From the cell containing the given text, extract its center point as [x, y] coordinate. 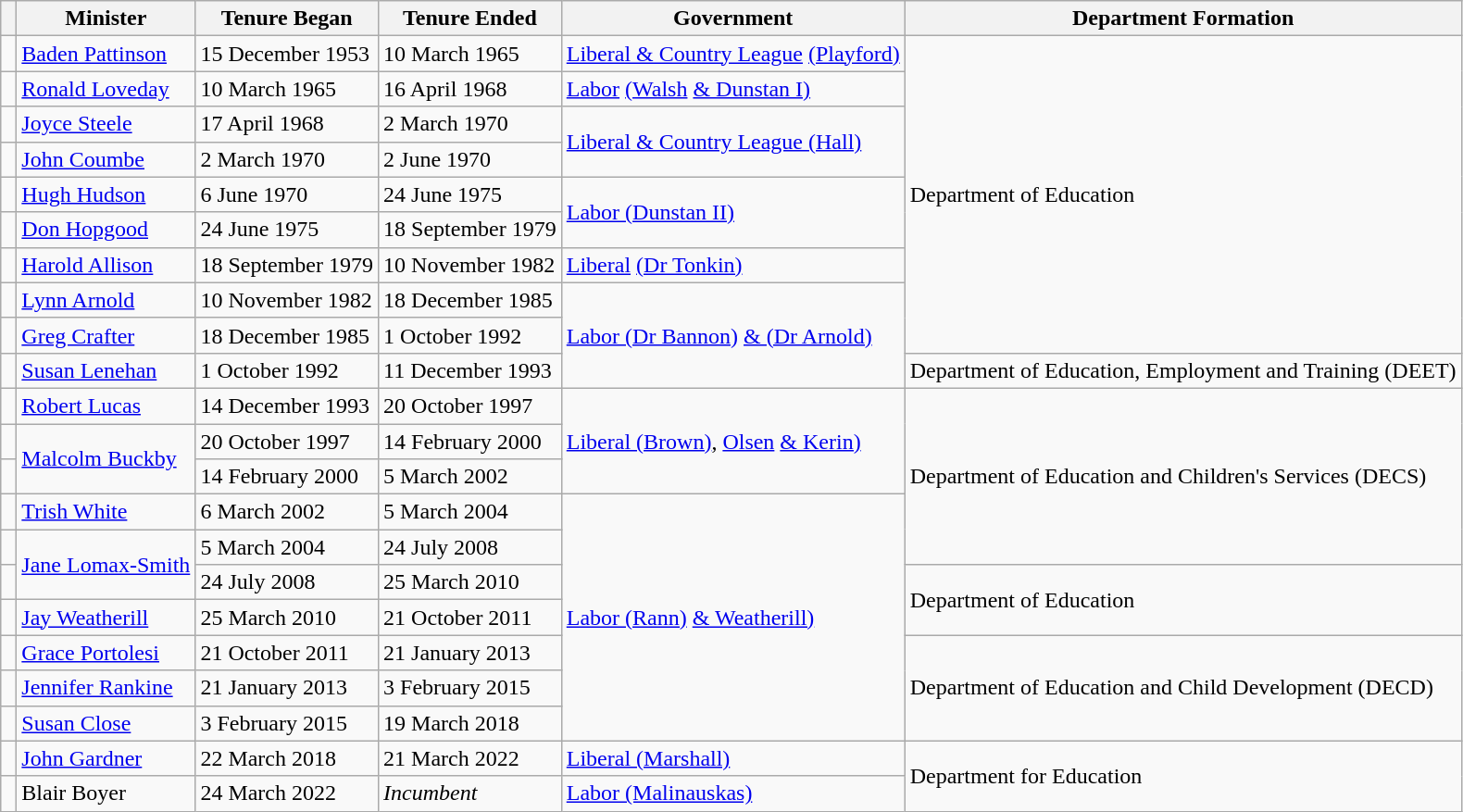
Grace Portolesi [106, 653]
17 April 1968 [287, 124]
2 June 1970 [470, 159]
Liberal (Dr Tonkin) [733, 265]
Lynn Arnold [106, 300]
John Gardner [106, 758]
Department of Education and Children's Services (DECS) [1183, 476]
Labor (Rann) & Weatherill) [733, 618]
15 December 1953 [287, 54]
Liberal & Country League (Playford) [733, 54]
Joyce Steele [106, 124]
Liberal & Country League (Hall) [733, 142]
Blair Boyer [106, 793]
Tenure Ended [470, 19]
11 December 1993 [470, 370]
Liberal (Brown), Olsen & Kerin) [733, 441]
Harold Allison [106, 265]
Jane Lomax-Smith [106, 565]
Baden Pattinson [106, 54]
Department of Education, Employment and Training (DEET) [1183, 370]
Ronald Loveday [106, 89]
14 December 1993 [287, 406]
Susan Close [106, 723]
Labor (Dr Bannon) & (Dr Arnold) [733, 335]
Department Formation [1183, 19]
Incumbent [470, 793]
6 March 2002 [287, 512]
Labor (Dunstan II) [733, 212]
Labor (Malinauskas) [733, 793]
19 March 2018 [470, 723]
Tenure Began [287, 19]
24 March 2022 [287, 793]
Government [733, 19]
Department of Education and Child Development (DECD) [1183, 688]
Robert Lucas [106, 406]
Department for Education [1183, 776]
5 March 2002 [470, 477]
Don Hopgood [106, 230]
Malcolm Buckby [106, 459]
Liberal (Marshall) [733, 758]
Jay Weatherill [106, 618]
21 March 2022 [470, 758]
Hugh Hudson [106, 194]
Labor (Walsh & Dunstan I) [733, 89]
Jennifer Rankine [106, 688]
Greg Crafter [106, 335]
John Coumbe [106, 159]
22 March 2018 [287, 758]
Susan Lenehan [106, 370]
6 June 1970 [287, 194]
Minister [106, 19]
Trish White [106, 512]
16 April 1968 [470, 89]
